Detect which cell encompasses the target text, then output its (X, Y) center coordinate. 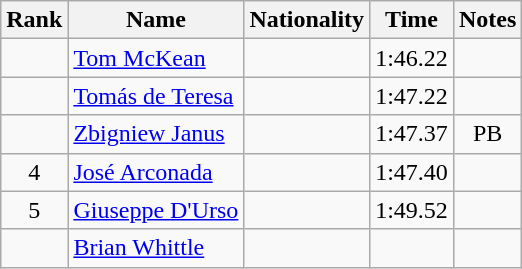
Notes (487, 20)
Tomás de Teresa (156, 96)
4 (34, 172)
1:47.22 (412, 96)
José Arconada (156, 172)
PB (487, 134)
Time (412, 20)
1:47.40 (412, 172)
1:49.52 (412, 210)
Rank (34, 20)
1:46.22 (412, 58)
Zbigniew Janus (156, 134)
5 (34, 210)
Brian Whittle (156, 248)
Giuseppe D'Urso (156, 210)
Name (156, 20)
1:47.37 (412, 134)
Nationality (307, 20)
Tom McKean (156, 58)
